Return [X, Y] of the center of cell containing provided text 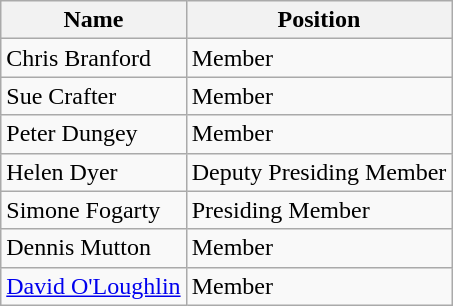
Presiding Member [319, 210]
Chris Branford [94, 58]
Deputy Presiding Member [319, 172]
David O'Loughlin [94, 286]
Helen Dyer [94, 172]
Sue Crafter [94, 96]
Position [319, 20]
Peter Dungey [94, 134]
Simone Fogarty [94, 210]
Dennis Mutton [94, 248]
Name [94, 20]
